Identify which cell holds the provided text, then report its (X, Y) central coordinate. 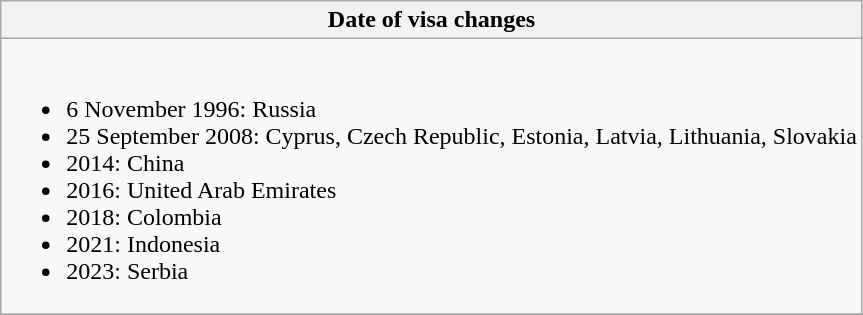
Date of visa changes (432, 20)
